Detect which cell encompasses the target text, then output its [X, Y] center coordinate. 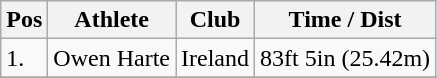
83ft 5in (25.42m) [346, 58]
1. [24, 58]
Owen Harte [112, 58]
Athlete [112, 20]
Club [216, 20]
Time / Dist [346, 20]
Pos [24, 20]
Ireland [216, 58]
